Provide the (X, Y) coordinate of the cell's center where the given text is located.  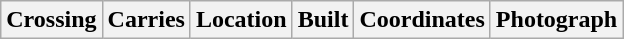
Photograph (556, 20)
Carries (146, 20)
Built (323, 20)
Location (241, 20)
Crossing (52, 20)
Coordinates (422, 20)
